From the cell containing the given text, extract its center point as [x, y] coordinate. 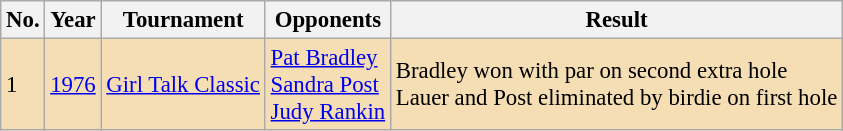
Year [73, 20]
1976 [73, 85]
Bradley won with par on second extra holeLauer and Post eliminated by birdie on first hole [616, 85]
1 [23, 85]
Girl Talk Classic [183, 85]
Opponents [328, 20]
Result [616, 20]
Pat Bradley Sandra Post Judy Rankin [328, 85]
No. [23, 20]
Tournament [183, 20]
